From the cell containing the given text, extract its center point as (x, y) coordinate. 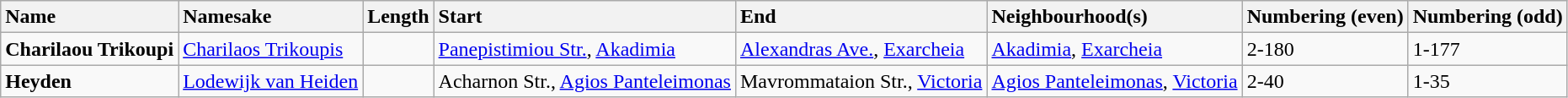
Alexandras Ave., Exarcheia (861, 49)
Agios Panteleimonas, Victoria (1115, 81)
1-177 (1487, 49)
Panepistimiou Str., Akadimia (584, 49)
Lodewijk van Heiden (271, 81)
Heyden (89, 81)
2-180 (1325, 49)
Neighbourhood(s) (1115, 17)
1-35 (1487, 81)
Mavrommataion Str., Victoria (861, 81)
Length (398, 17)
Namesake (271, 17)
Akadimia, Exarcheia (1115, 49)
Numbering (odd) (1487, 17)
Charilaou Trikoupi (89, 49)
Charilaos Trikoupis (271, 49)
Name (89, 17)
2-40 (1325, 81)
Acharnon Str., Agios Panteleimonas (584, 81)
End (861, 17)
Numbering (even) (1325, 17)
Start (584, 17)
